Search for the cell housing the specified text and yield its (x, y) center coordinate. 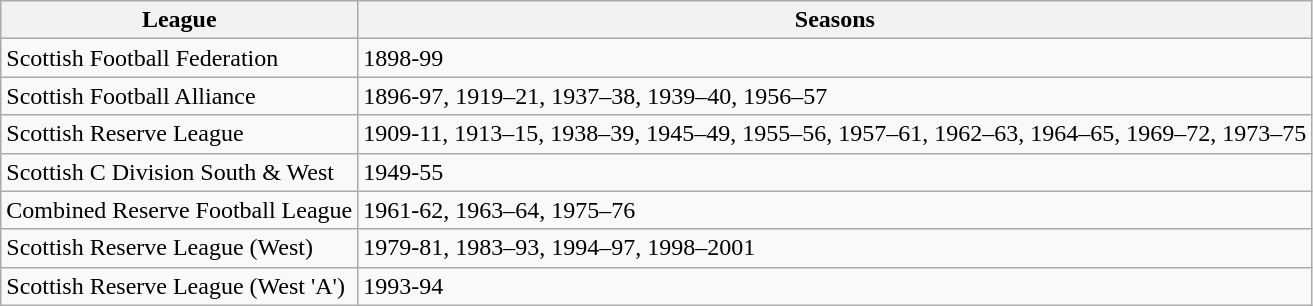
Seasons (835, 20)
1898-99 (835, 58)
Scottish Reserve League (180, 134)
Scottish C Division South & West (180, 172)
Scottish Reserve League (West 'A') (180, 286)
1979-81, 1983–93, 1994–97, 1998–2001 (835, 248)
League (180, 20)
Combined Reserve Football League (180, 210)
Scottish Football Federation (180, 58)
1909-11, 1913–15, 1938–39, 1945–49, 1955–56, 1957–61, 1962–63, 1964–65, 1969–72, 1973–75 (835, 134)
1949-55 (835, 172)
Scottish Reserve League (West) (180, 248)
1993-94 (835, 286)
1896-97, 1919–21, 1937–38, 1939–40, 1956–57 (835, 96)
Scottish Football Alliance (180, 96)
1961-62, 1963–64, 1975–76 (835, 210)
